Output the (x, y) coordinate of the center of the cell containing the given text.  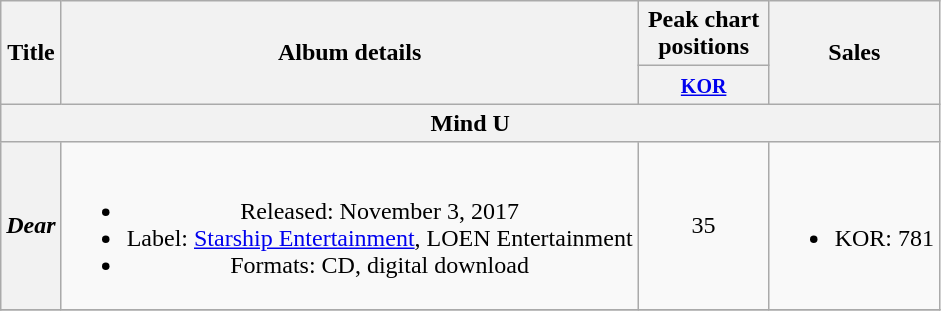
Peak chart positions (704, 34)
KOR (704, 85)
Title (31, 52)
35 (704, 226)
Dear (31, 226)
KOR: 781 (854, 226)
Sales (854, 52)
Released: November 3, 2017Label: Starship Entertainment, LOEN EntertainmentFormats: CD, digital download (350, 226)
Album details (350, 52)
Mind U (470, 123)
